Return the [X, Y] coordinate for the center point of the cell that contains the specified text.  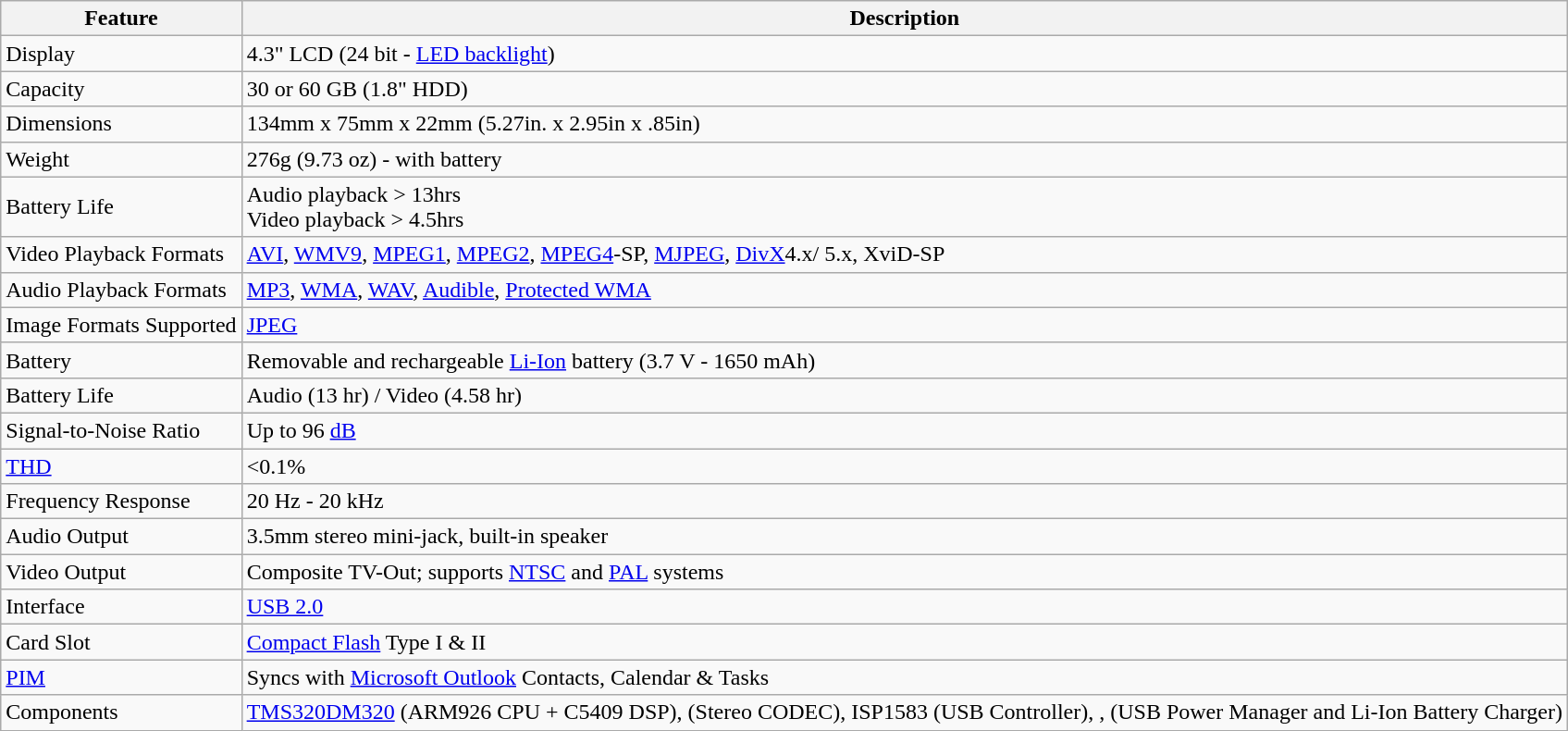
Dimensions [121, 124]
Frequency Response [121, 502]
Video Output [121, 572]
PIM [121, 677]
Composite TV-Out; supports NTSC and PAL systems [905, 572]
4.3" LCD (24 bit - LED backlight) [905, 54]
Audio playback > 13hrs Video playback > 4.5hrs [905, 207]
Interface [121, 607]
134mm x 75mm x 22mm (5.27in. x 2.95in x .85in) [905, 124]
Description [905, 19]
Up to 96 dB [905, 430]
Card Slot [121, 642]
THD [121, 465]
Video Playback Formats [121, 254]
Compact Flash Type I & II [905, 642]
USB 2.0 [905, 607]
Display [121, 54]
<0.1% [905, 465]
Capacity [121, 89]
Audio Playback Formats [121, 290]
20 Hz - 20 kHz [905, 502]
Signal-to-Noise Ratio [121, 430]
Image Formats Supported [121, 325]
Components [121, 712]
30 or 60 GB (1.8" HDD) [905, 89]
AVI, WMV9, MPEG1, MPEG2, MPEG4-SP, MJPEG, DivX4.x/ 5.x, XviD-SP [905, 254]
Audio (13 hr) / Video (4.58 hr) [905, 395]
3.5mm stereo mini-jack, built-in speaker [905, 537]
TMS320DM320 (ARM926 CPU + C5409 DSP), (Stereo CODEC), ISP1583 (USB Controller), , (USB Power Manager and Li-Ion Battery Charger) [905, 712]
Feature [121, 19]
Weight [121, 159]
JPEG [905, 325]
MP3, WMA, WAV, Audible, Protected WMA [905, 290]
Battery [121, 360]
276g (9.73 oz) - with battery [905, 159]
Audio Output [121, 537]
Syncs with Microsoft Outlook Contacts, Calendar & Tasks [905, 677]
Removable and rechargeable Li-Ion battery (3.7 V - 1650 mAh) [905, 360]
